Extract the (X, Y) coordinate from the center of the cell holding the provided text.  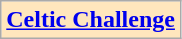
Celtic Challenge (91, 20)
